Extract the [x, y] coordinate from the center of the cell holding the provided text.  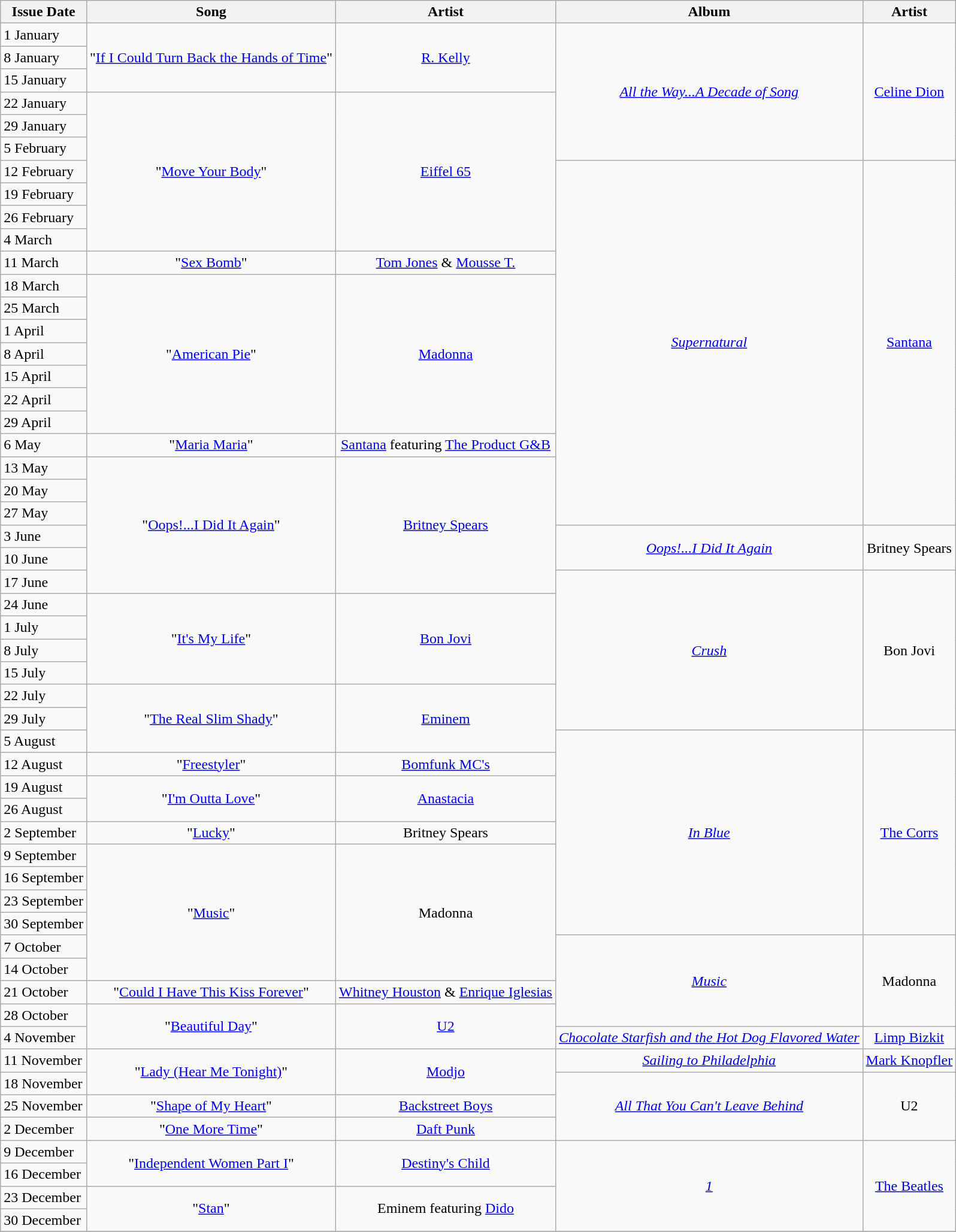
11 November [44, 1061]
8 July [44, 650]
29 April [44, 422]
15 July [44, 673]
Eminem featuring Dido [446, 1209]
Anastacia [446, 798]
7 October [44, 946]
19 February [44, 194]
"One More Time" [211, 1129]
13 May [44, 468]
All That You Can't Leave Behind [709, 1106]
16 December [44, 1175]
Bomfunk MC's [446, 764]
"If I Could Turn Back the Hands of Time" [211, 57]
8 January [44, 57]
23 September [44, 901]
1 [709, 1186]
Limp Bizkit [909, 1038]
16 September [44, 878]
15 April [44, 377]
Album [709, 12]
Music [709, 980]
"Independent Women Part I" [211, 1163]
Celine Dion [909, 92]
Supernatural [709, 343]
Mark Knopfler [909, 1061]
Issue Date [44, 12]
9 September [44, 855]
29 January [44, 126]
In Blue [709, 833]
Eminem [446, 719]
22 July [44, 696]
Backstreet Boys [446, 1106]
1 April [44, 331]
"Freestyler" [211, 764]
"American Pie" [211, 354]
R. Kelly [446, 57]
"The Real Slim Shady" [211, 719]
19 August [44, 787]
2 September [44, 833]
Chocolate Starfish and the Hot Dog Flavored Water [709, 1038]
12 August [44, 764]
Santana [909, 343]
9 December [44, 1152]
24 June [44, 604]
Crush [709, 650]
Eiffel 65 [446, 171]
22 April [44, 399]
"Could I Have This Kiss Forever" [211, 992]
"I'm Outta Love" [211, 798]
"Beautiful Day" [211, 1027]
30 December [44, 1220]
3 June [44, 536]
Tom Jones & Mousse T. [446, 262]
1 January [44, 35]
27 May [44, 513]
20 May [44, 491]
22 January [44, 103]
Sailing to Philadelphia [709, 1061]
Daft Punk [446, 1129]
4 November [44, 1038]
5 August [44, 741]
Modjo [446, 1072]
29 July [44, 719]
"Lucky" [211, 833]
5 February [44, 149]
25 November [44, 1106]
18 March [44, 286]
26 August [44, 810]
"It's My Life" [211, 638]
"Oops!...I Did It Again" [211, 525]
The Beatles [909, 1186]
21 October [44, 992]
28 October [44, 1015]
The Corrs [909, 833]
Oops!...I Did It Again [709, 547]
"Music" [211, 912]
"Lady (Hear Me Tonight)" [211, 1072]
Destiny's Child [446, 1163]
12 February [44, 171]
14 October [44, 969]
8 April [44, 354]
All the Way...A Decade of Song [709, 92]
15 January [44, 80]
"Sex Bomb" [211, 262]
Santana featuring The Product G&B [446, 445]
30 September [44, 924]
1 July [44, 627]
4 March [44, 240]
11 March [44, 262]
2 December [44, 1129]
18 November [44, 1083]
26 February [44, 217]
17 June [44, 582]
Song [211, 12]
25 March [44, 308]
23 December [44, 1197]
"Stan" [211, 1209]
Whitney Houston & Enrique Iglesias [446, 992]
10 June [44, 559]
"Move Your Body" [211, 171]
"Maria Maria" [211, 445]
6 May [44, 445]
"Shape of My Heart" [211, 1106]
